For the text-containing cell, return its midpoint in [X, Y] coordinate format. 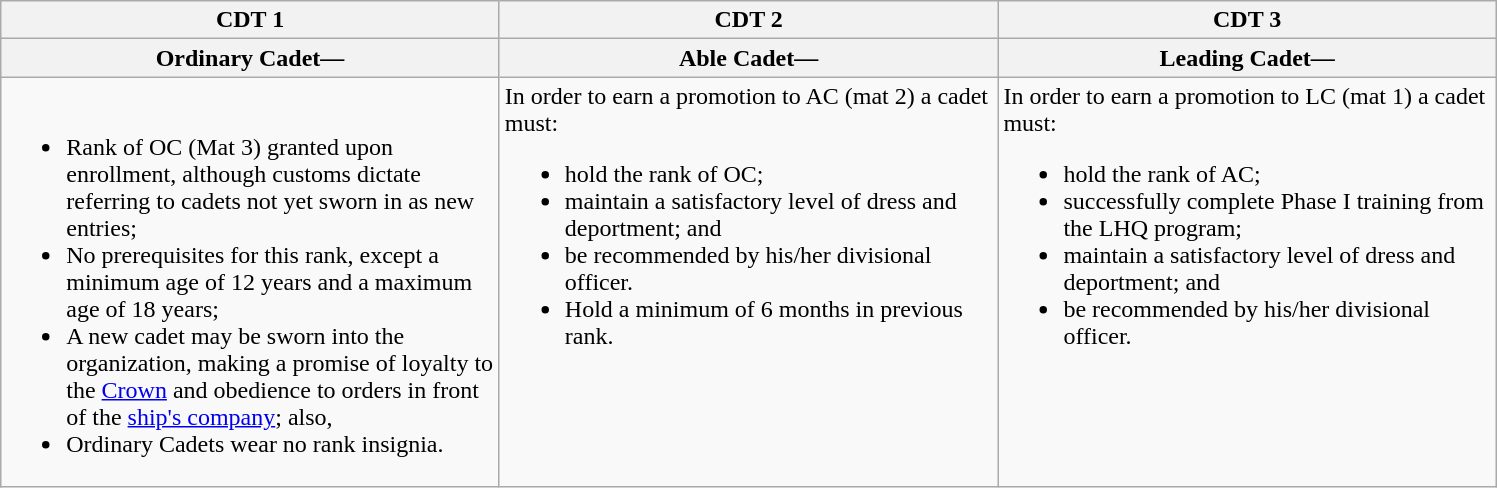
Ordinary Cadet— [250, 58]
CDT 2 [748, 20]
CDT 3 [1248, 20]
CDT 1 [250, 20]
Leading Cadet— [1248, 58]
Able Cadet— [748, 58]
